Return the [x, y] coordinate for the center point of the cell that contains the specified text.  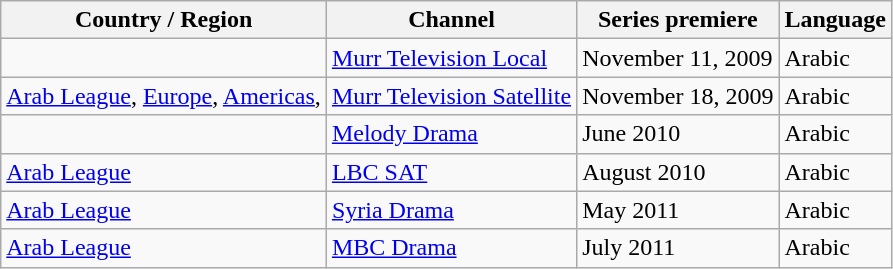
Channel [451, 20]
Murr Television Satellite [451, 96]
Arab League, Europe, Americas, [164, 96]
Syria Drama [451, 210]
Murr Television Local [451, 58]
May 2011 [678, 210]
November 11, 2009 [678, 58]
July 2011 [678, 248]
Melody Drama [451, 134]
LBC SAT [451, 172]
Language [835, 20]
August 2010 [678, 172]
Series premiere [678, 20]
Country / Region [164, 20]
MBC Drama [451, 248]
November 18, 2009 [678, 96]
June 2010 [678, 134]
